Extract the (X, Y) coordinate from the center of the cell holding the provided text.  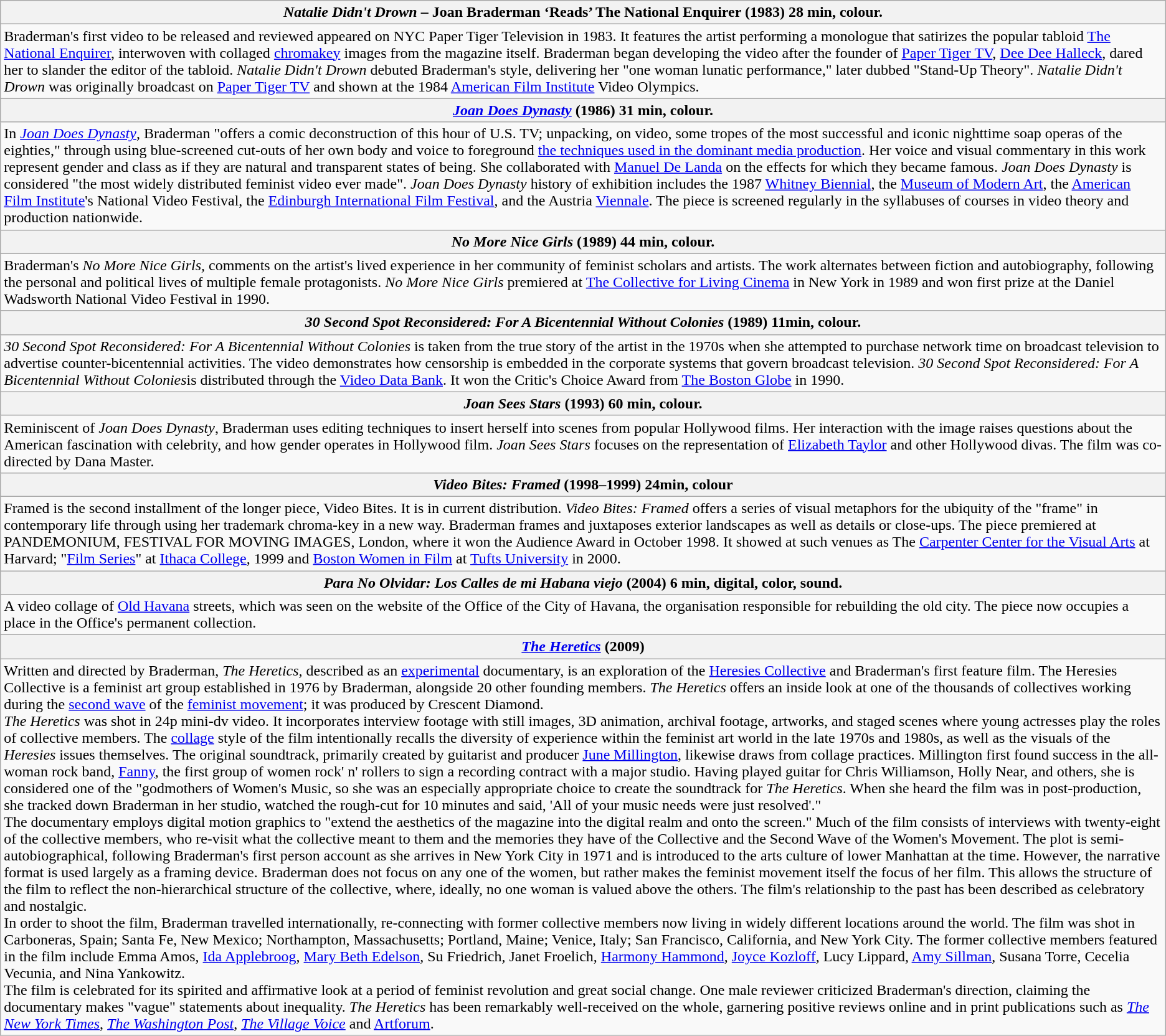
The Heretics (2009) (583, 647)
No More Nice Girls (1989) 44 min, colour. (583, 242)
Joan Does Dynasty (1986) 31 min, colour. (583, 110)
Joan Sees Stars (1993) 60 min, colour. (583, 403)
Natalie Didn't Drown – Joan Braderman ‘Reads’ The National Enquirer (1983) 28 min, colour. (583, 12)
30 Second Spot Reconsidered: For A Bicentennial Without Colonies (1989) 11min, colour. (583, 323)
Video Bites: Framed (1998–1999) 24min, colour (583, 484)
Para No Olvidar: Los Calles de mi Habana viejo (2004) 6 min, digital, color, sound. (583, 582)
